Capture the cell that displays the provided text and extract its (X, Y) central coordinate. 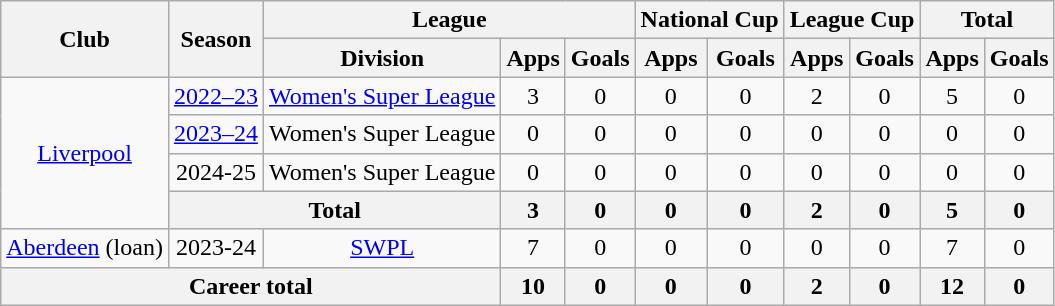
Division (382, 58)
League Cup (852, 20)
2024-25 (216, 172)
Season (216, 39)
2023–24 (216, 134)
Club (85, 39)
National Cup (710, 20)
12 (952, 286)
Aberdeen (loan) (85, 248)
League (449, 20)
10 (533, 286)
SWPL (382, 248)
2023-24 (216, 248)
Career total (251, 286)
2022–23 (216, 96)
Liverpool (85, 153)
